Output the [x, y] coordinate of the center of the cell containing the given text.  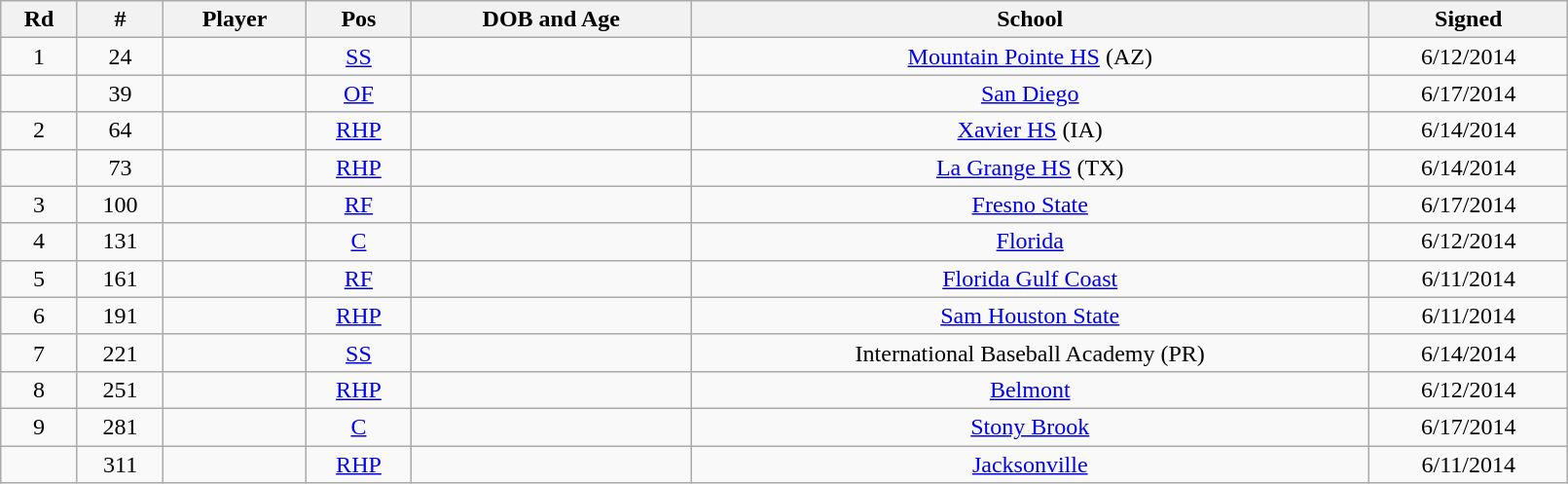
Player [235, 19]
Sam Houston State [1030, 316]
24 [121, 56]
La Grange HS (TX) [1030, 168]
221 [121, 353]
39 [121, 93]
Xavier HS (IA) [1030, 130]
311 [121, 465]
Jacksonville [1030, 465]
Belmont [1030, 390]
School [1030, 19]
# [121, 19]
9 [39, 427]
DOB and Age [551, 19]
161 [121, 279]
Fresno State [1030, 205]
Stony Brook [1030, 427]
3 [39, 205]
Mountain Pointe HS (AZ) [1030, 56]
Rd [39, 19]
San Diego [1030, 93]
251 [121, 390]
8 [39, 390]
73 [121, 168]
100 [121, 205]
281 [121, 427]
OF [358, 93]
Pos [358, 19]
Florida [1030, 242]
2 [39, 130]
131 [121, 242]
64 [121, 130]
Signed [1469, 19]
5 [39, 279]
1 [39, 56]
6 [39, 316]
7 [39, 353]
191 [121, 316]
International Baseball Academy (PR) [1030, 353]
4 [39, 242]
Florida Gulf Coast [1030, 279]
